Identify which cell holds the provided text, then report its (X, Y) central coordinate. 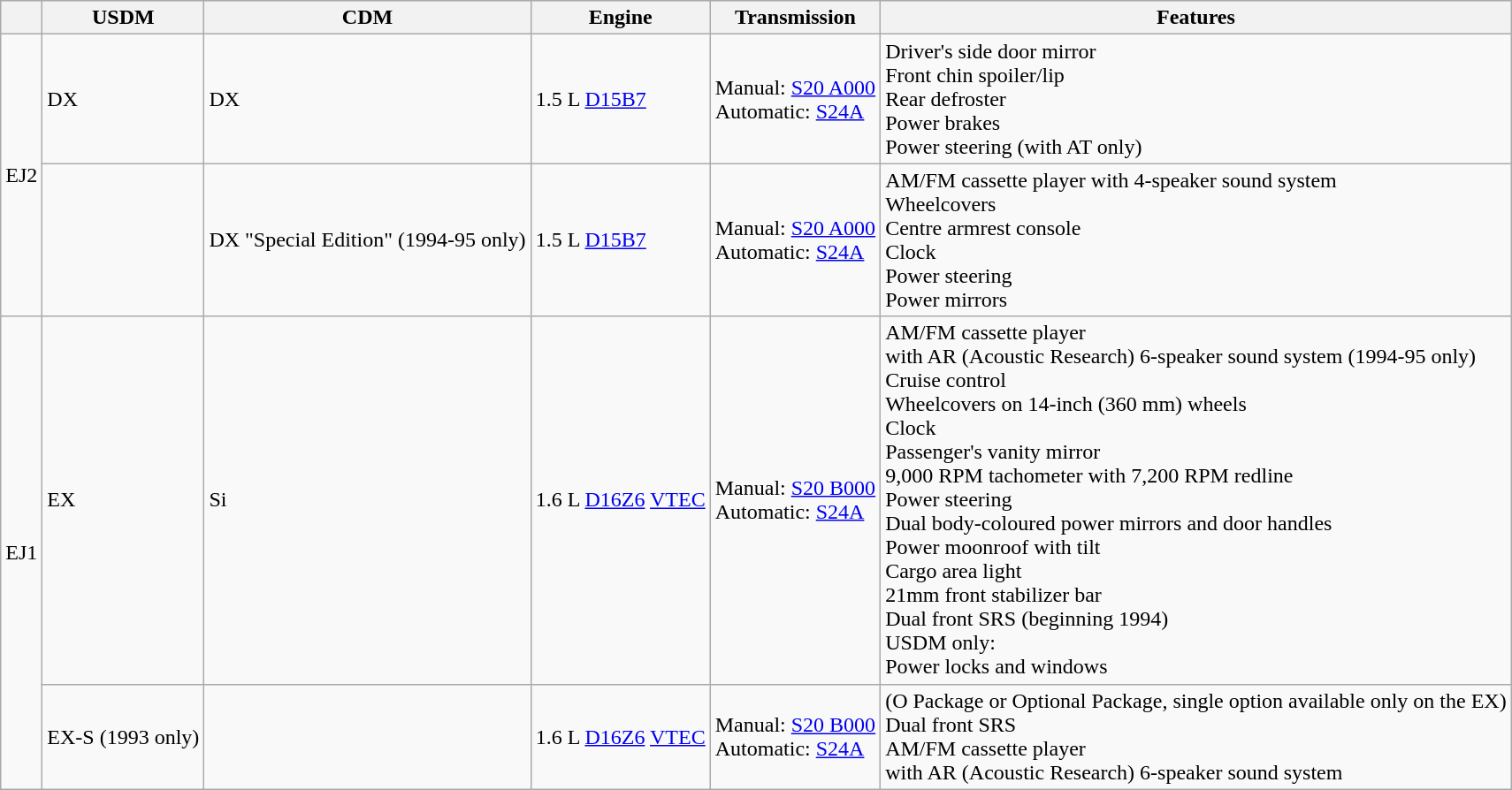
Features (1196, 18)
USDM (124, 18)
CDM (368, 18)
Driver's side door mirrorFront chin spoiler/lipRear defrosterPower brakesPower steering (with AT only) (1196, 99)
AM/FM cassette player with 4-speaker sound systemWheelcoversCentre armrest consoleClockPower steeringPower mirrors (1196, 240)
Si (368, 500)
EX (124, 500)
EJ2 (21, 175)
Engine (621, 18)
EX-S (1993 only) (124, 737)
DX "Special Edition" (1994-95 only) (368, 240)
EJ1 (21, 553)
Transmission (795, 18)
